Determine the (x, y) coordinate at the center of the cell enclosing the given text.  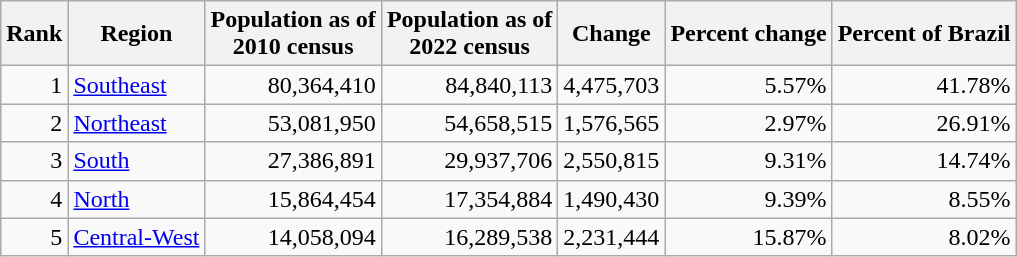
14.74% (924, 161)
2,231,444 (612, 237)
Central-West (136, 237)
1,576,565 (612, 123)
2 (34, 123)
53,081,950 (293, 123)
Population as of2022 census (469, 34)
5 (34, 237)
Change (612, 34)
15.87% (748, 237)
29,937,706 (469, 161)
27,386,891 (293, 161)
26.91% (924, 123)
2.97% (748, 123)
15,864,454 (293, 199)
Percent of Brazil (924, 34)
Southeast (136, 85)
3 (34, 161)
Percent change (748, 34)
Northeast (136, 123)
Region (136, 34)
9.39% (748, 199)
9.31% (748, 161)
South (136, 161)
North (136, 199)
1,490,430 (612, 199)
8.02% (924, 237)
54,658,515 (469, 123)
Population as of2010 census (293, 34)
17,354,884 (469, 199)
4 (34, 199)
16,289,538 (469, 237)
14,058,094 (293, 237)
1 (34, 85)
80,364,410 (293, 85)
4,475,703 (612, 85)
5.57% (748, 85)
2,550,815 (612, 161)
84,840,113 (469, 85)
41.78% (924, 85)
8.55% (924, 199)
Rank (34, 34)
